Return the [X, Y] coordinate for the center point of the cell that contains the specified text.  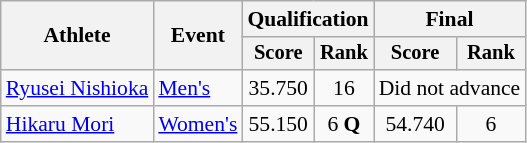
55.150 [278, 124]
35.750 [278, 88]
Women's [198, 124]
54.740 [416, 124]
Did not advance [450, 88]
16 [344, 88]
Qualification [308, 19]
Athlete [78, 36]
Event [198, 36]
6 Q [344, 124]
Hikaru Mori [78, 124]
6 [492, 124]
Ryusei Nishioka [78, 88]
Men's [198, 88]
Final [450, 19]
